Locate the cell with the specified text and output its (x, y) center coordinate. 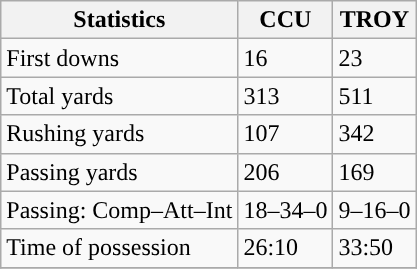
Statistics (120, 20)
313 (286, 96)
Total yards (120, 96)
Passing yards (120, 172)
511 (374, 96)
26:10 (286, 248)
16 (286, 58)
Time of possession (120, 248)
Passing: Comp–Att–Int (120, 210)
TROY (374, 20)
23 (374, 58)
CCU (286, 20)
107 (286, 134)
206 (286, 172)
18–34–0 (286, 210)
First downs (120, 58)
Rushing yards (120, 134)
33:50 (374, 248)
169 (374, 172)
342 (374, 134)
9–16–0 (374, 210)
